Capture the cell that displays the provided text and extract its (x, y) central coordinate. 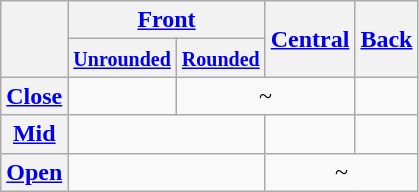
Unrounded (122, 58)
Open (34, 172)
Mid (34, 134)
Front (166, 20)
Back (386, 39)
Close (34, 96)
Central (310, 39)
Rounded (220, 58)
